Return the [X, Y] coordinate for the center point of the cell that contains the specified text.  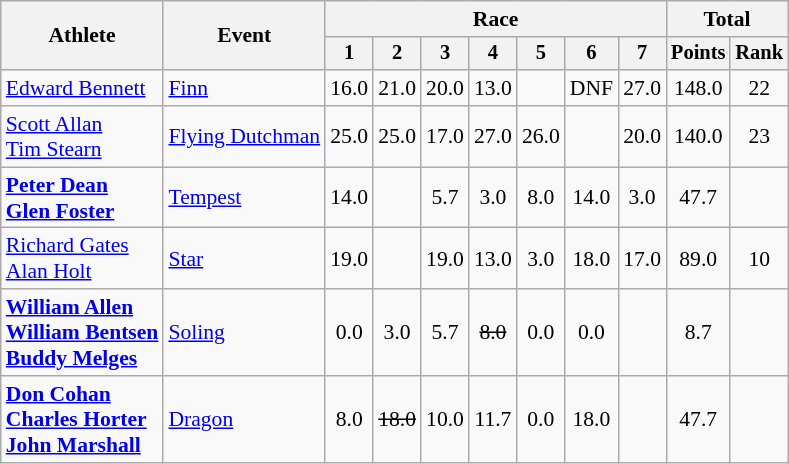
148.0 [698, 88]
Tempest [244, 198]
Dragon [244, 420]
4 [493, 54]
Points [698, 54]
140.0 [698, 136]
22 [759, 88]
7 [642, 54]
16.0 [349, 88]
Richard GatesAlan Holt [82, 258]
Soling [244, 332]
Peter DeanGlen Foster [82, 198]
William AllenWilliam BentsenBuddy Melges [82, 332]
11.7 [493, 420]
Scott AllanTim Stearn [82, 136]
6 [592, 54]
23 [759, 136]
10 [759, 258]
Finn [244, 88]
21.0 [397, 88]
Flying Dutchman [244, 136]
3 [445, 54]
89.0 [698, 258]
26.0 [541, 136]
Star [244, 258]
Edward Bennett [82, 88]
Rank [759, 54]
10.0 [445, 420]
Don CohanCharles HorterJohn Marshall [82, 420]
1 [349, 54]
8.7 [698, 332]
Race [496, 19]
2 [397, 54]
Event [244, 36]
5 [541, 54]
Athlete [82, 36]
Total [727, 19]
DNF [592, 88]
